Find where the given text appears and provide that cell's center as [x, y] coordinate. 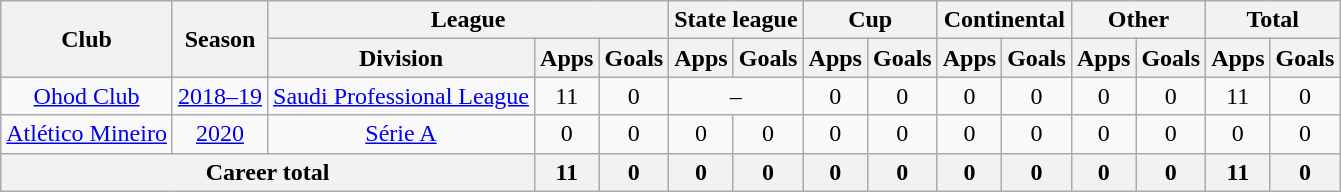
Ohod Club [87, 96]
2020 [220, 134]
League [468, 20]
State league [736, 20]
Continental [1004, 20]
Club [87, 39]
Other [1138, 20]
Série A [402, 134]
2018–19 [220, 96]
– [736, 96]
Total [1273, 20]
Career total [268, 172]
Saudi Professional League [402, 96]
Atlético Mineiro [87, 134]
Division [402, 58]
Cup [870, 20]
Season [220, 39]
